Find where the given text appears and provide that cell's center as [x, y] coordinate. 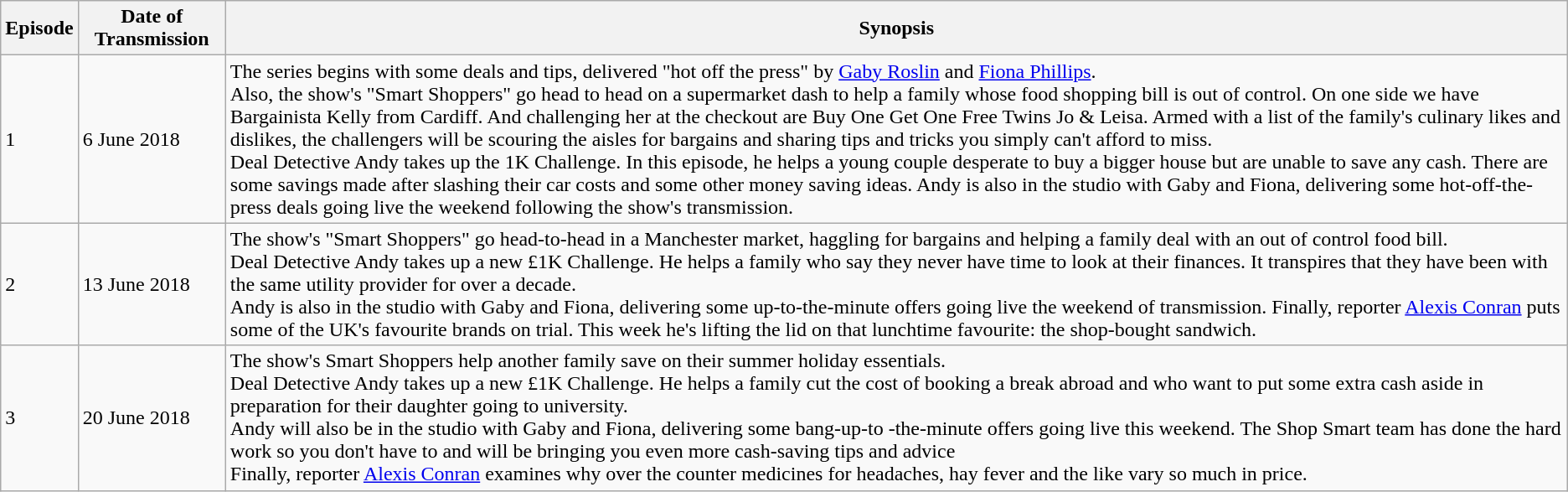
Date of Transmission [152, 28]
Synopsis [896, 28]
3 [39, 417]
20 June 2018 [152, 417]
6 June 2018 [152, 139]
1 [39, 139]
13 June 2018 [152, 284]
2 [39, 284]
Episode [39, 28]
